Return the (x, y) coordinate for the center point of the cell that contains the specified text.  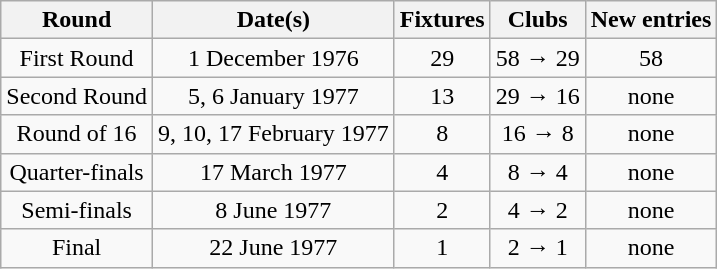
16 → 8 (538, 134)
13 (442, 96)
29 → 16 (538, 96)
58 (651, 58)
29 (442, 58)
4 → 2 (538, 210)
22 June 1977 (273, 248)
1 December 1976 (273, 58)
4 (442, 172)
Round of 16 (77, 134)
Quarter-finals (77, 172)
Semi-finals (77, 210)
Fixtures (442, 20)
8 (442, 134)
New entries (651, 20)
Clubs (538, 20)
1 (442, 248)
17 March 1977 (273, 172)
Second Round (77, 96)
8 June 1977 (273, 210)
2 (442, 210)
9, 10, 17 February 1977 (273, 134)
Final (77, 248)
First Round (77, 58)
8 → 4 (538, 172)
5, 6 January 1977 (273, 96)
58 → 29 (538, 58)
Round (77, 20)
2 → 1 (538, 248)
Date(s) (273, 20)
